Identify which cell holds the provided text, then report its (x, y) central coordinate. 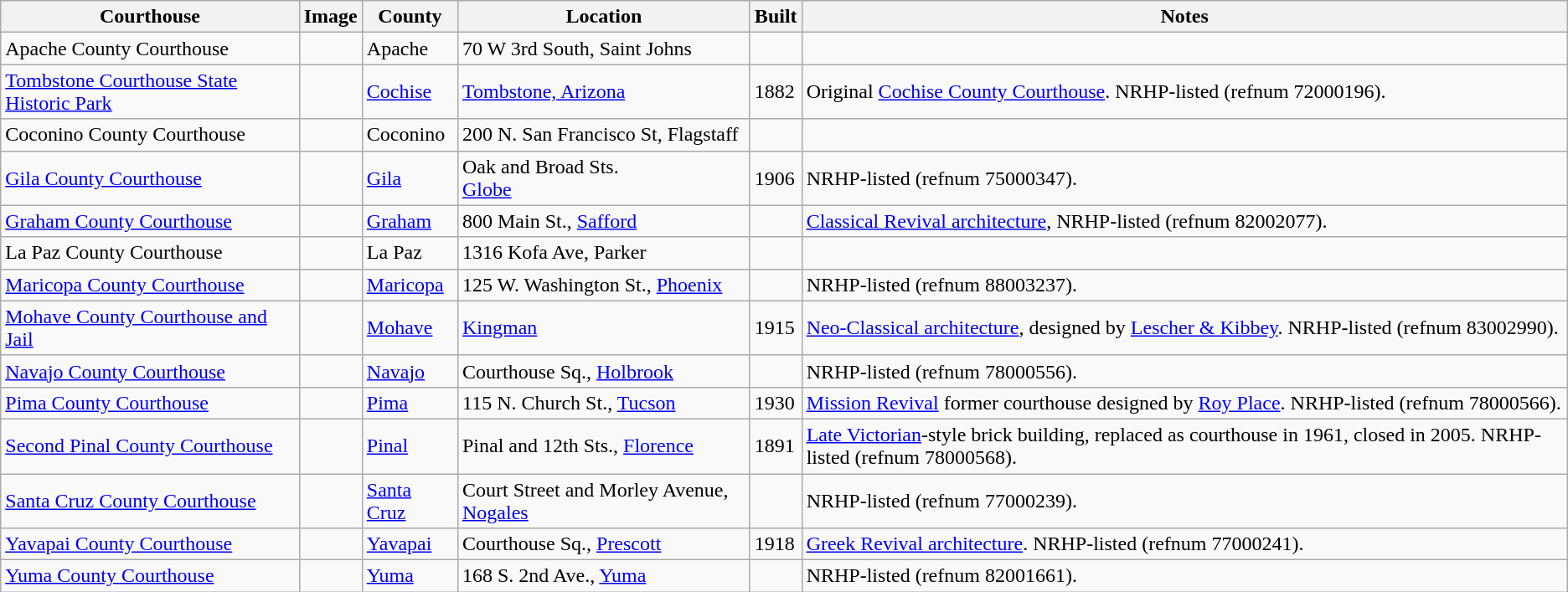
Pinal (410, 445)
Image (330, 17)
125 W. Washington St., Phoenix (603, 285)
Notes (1184, 17)
Mohave (410, 328)
1891 (776, 445)
Maricopa (410, 285)
Santa Cruz (410, 501)
1882 (776, 92)
Tombstone, Arizona (603, 92)
115 N. Church St., Tucson (603, 403)
Pinal and 12th Sts., Florence (603, 445)
1915 (776, 328)
Gila County Courthouse (150, 178)
La Paz (410, 253)
Apache County Courthouse (150, 49)
1930 (776, 403)
Second Pinal County Courthouse (150, 445)
Cochise (410, 92)
Oak and Broad Sts.Globe (603, 178)
Mission Revival former courthouse designed by Roy Place. NRHP-listed (refnum 78000566). (1184, 403)
NRHP-listed (refnum 77000239). (1184, 501)
Coconino (410, 135)
Pima (410, 403)
1918 (776, 544)
NRHP-listed (refnum 82001661). (1184, 576)
Classical Revival architecture, NRHP-listed (refnum 82002077). (1184, 221)
Built (776, 17)
Gila (410, 178)
Maricopa County Courthouse (150, 285)
Yuma County Courthouse (150, 576)
Tombstone Courthouse State Historic Park (150, 92)
Late Victorian-style brick building, replaced as courthouse in 1961, closed in 2005. NRHP-listed (refnum 78000568). (1184, 445)
200 N. San Francisco St, Flagstaff (603, 135)
La Paz County Courthouse (150, 253)
Courthouse Sq., Prescott (603, 544)
Location (603, 17)
Greek Revival architecture. NRHP-listed (refnum 77000241). (1184, 544)
Graham County Courthouse (150, 221)
Original Cochise County Courthouse. NRHP-listed (refnum 72000196). (1184, 92)
Courthouse (150, 17)
County (410, 17)
Kingman (603, 328)
1906 (776, 178)
Yavapai County Courthouse (150, 544)
Yuma (410, 576)
Graham (410, 221)
Coconino County Courthouse (150, 135)
Pima County Courthouse (150, 403)
NRHP-listed (refnum 88003237). (1184, 285)
NRHP-listed (refnum 75000347). (1184, 178)
NRHP-listed (refnum 78000556). (1184, 371)
70 W 3rd South, Saint Johns (603, 49)
Navajo (410, 371)
Yavapai (410, 544)
800 Main St., Safford (603, 221)
Navajo County Courthouse (150, 371)
Santa Cruz County Courthouse (150, 501)
Courthouse Sq., Holbrook (603, 371)
168 S. 2nd Ave., Yuma (603, 576)
Mohave County Courthouse and Jail (150, 328)
1316 Kofa Ave, Parker (603, 253)
Apache (410, 49)
Neo-Classical architecture, designed by Lescher & Kibbey. NRHP-listed (refnum 83002990). (1184, 328)
Court Street and Morley Avenue, Nogales (603, 501)
